Return [x, y] of the center of cell containing provided text 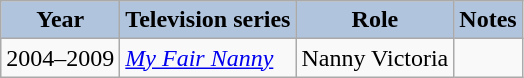
Television series [208, 20]
My Fair Nanny [208, 58]
Year [60, 20]
Nanny Victoria [375, 58]
2004–2009 [60, 58]
Notes [488, 20]
Role [375, 20]
